Pinpoint the cell where the given text exists, returning its (X, Y) midpoint coordinate. 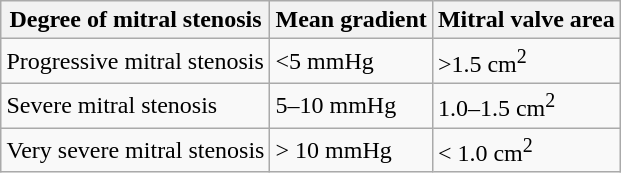
Progressive mitral stenosis (136, 62)
<5 mmHg (351, 62)
Degree of mitral stenosis (136, 20)
>1.5 cm2 (526, 62)
Mitral valve area (526, 20)
1.0–1.5 cm2 (526, 106)
Severe mitral stenosis (136, 106)
5–10 mmHg (351, 106)
< 1.0 cm2 (526, 150)
Mean gradient (351, 20)
> 10 mmHg (351, 150)
Very severe mitral stenosis (136, 150)
